Identify which cell holds the provided text, then report its (x, y) central coordinate. 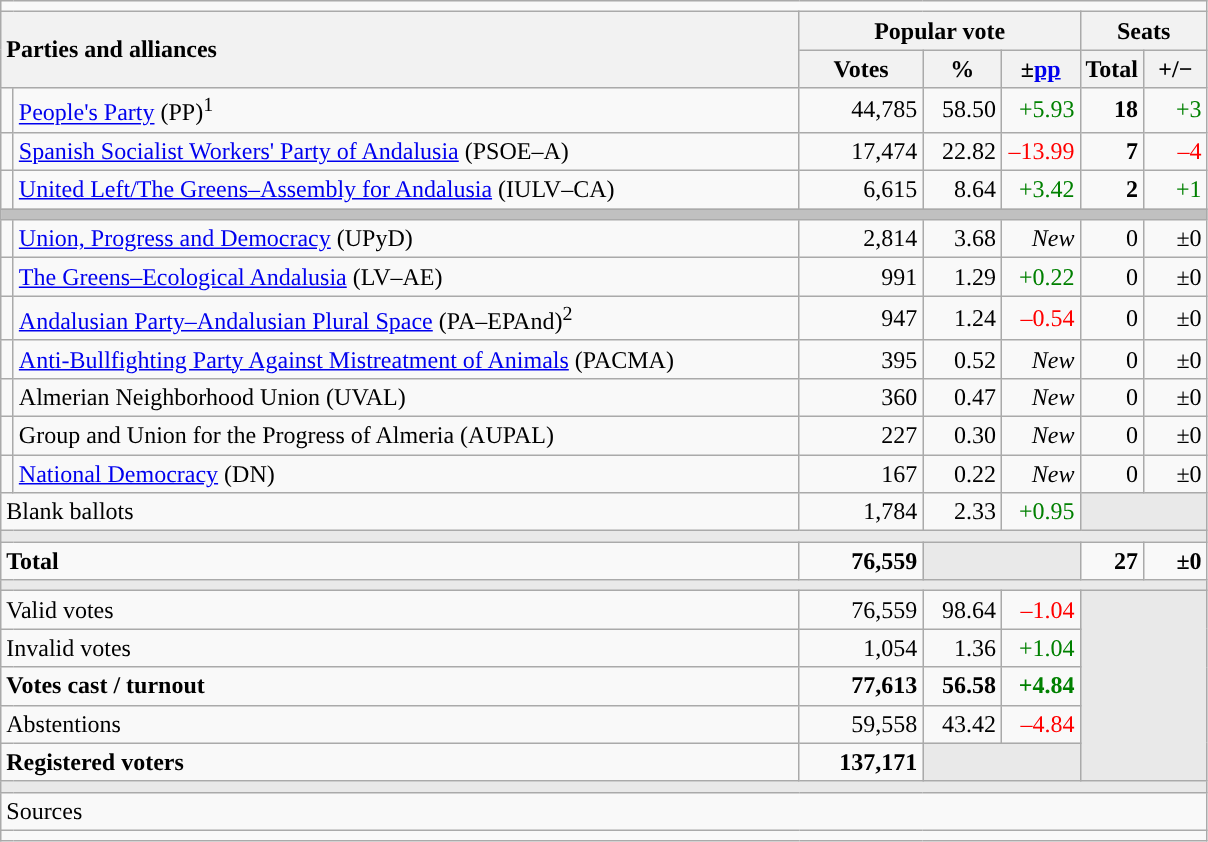
17,474 (861, 151)
1.24 (962, 318)
1,054 (861, 648)
167 (861, 474)
Seats (1144, 31)
Blank ballots (400, 512)
% (962, 69)
395 (861, 359)
Union, Progress and Democracy (UPyD) (406, 239)
947 (861, 318)
Votes cast / turnout (400, 686)
7 (1112, 151)
Abstentions (400, 724)
227 (861, 435)
United Left/The Greens–Assembly for Andalusia (IULV–CA) (406, 190)
991 (861, 277)
0.30 (962, 435)
+0.95 (1040, 512)
National Democracy (DN) (406, 474)
2 (1112, 190)
Registered voters (400, 762)
1.29 (962, 277)
77,613 (861, 686)
0.52 (962, 359)
360 (861, 397)
–4.84 (1040, 724)
+3.42 (1040, 190)
1,784 (861, 512)
22.82 (962, 151)
+/− (1176, 69)
+3 (1176, 110)
+0.22 (1040, 277)
0.47 (962, 397)
2.33 (962, 512)
Anti-Bullfighting Party Against Mistreatment of Animals (PACMA) (406, 359)
The Greens–Ecological Andalusia (LV–AE) (406, 277)
+4.84 (1040, 686)
56.58 (962, 686)
–13.99 (1040, 151)
18 (1112, 110)
Group and Union for the Progress of Almeria (AUPAL) (406, 435)
59,558 (861, 724)
Votes (861, 69)
Invalid votes (400, 648)
+1 (1176, 190)
2,814 (861, 239)
Popular vote (940, 31)
0.22 (962, 474)
43.42 (962, 724)
44,785 (861, 110)
6,615 (861, 190)
137,171 (861, 762)
Almerian Neighborhood Union (UVAL) (406, 397)
58.50 (962, 110)
Andalusian Party–Andalusian Plural Space (PA–EPAnd)2 (406, 318)
–1.04 (1040, 610)
People's Party (PP)1 (406, 110)
3.68 (962, 239)
Sources (604, 811)
+1.04 (1040, 648)
Parties and alliances (400, 50)
1.36 (962, 648)
–0.54 (1040, 318)
98.64 (962, 610)
8.64 (962, 190)
±pp (1040, 69)
27 (1112, 561)
–4 (1176, 151)
Valid votes (400, 610)
+5.93 (1040, 110)
Spanish Socialist Workers' Party of Andalusia (PSOE–A) (406, 151)
